Locate the cell with the specified text and output its (x, y) center coordinate. 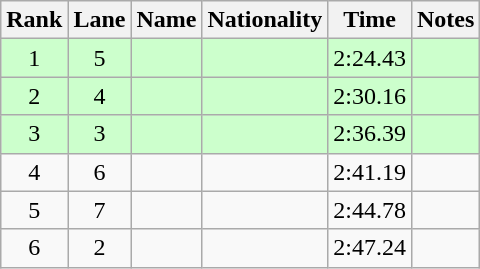
2:30.16 (370, 96)
Lane (100, 20)
Rank (34, 20)
Time (370, 20)
Nationality (265, 20)
2:41.19 (370, 172)
1 (34, 58)
Notes (445, 20)
7 (100, 210)
2:36.39 (370, 134)
2:24.43 (370, 58)
2:47.24 (370, 248)
2:44.78 (370, 210)
Name (166, 20)
